Detect which cell encompasses the target text, then output its [x, y] center coordinate. 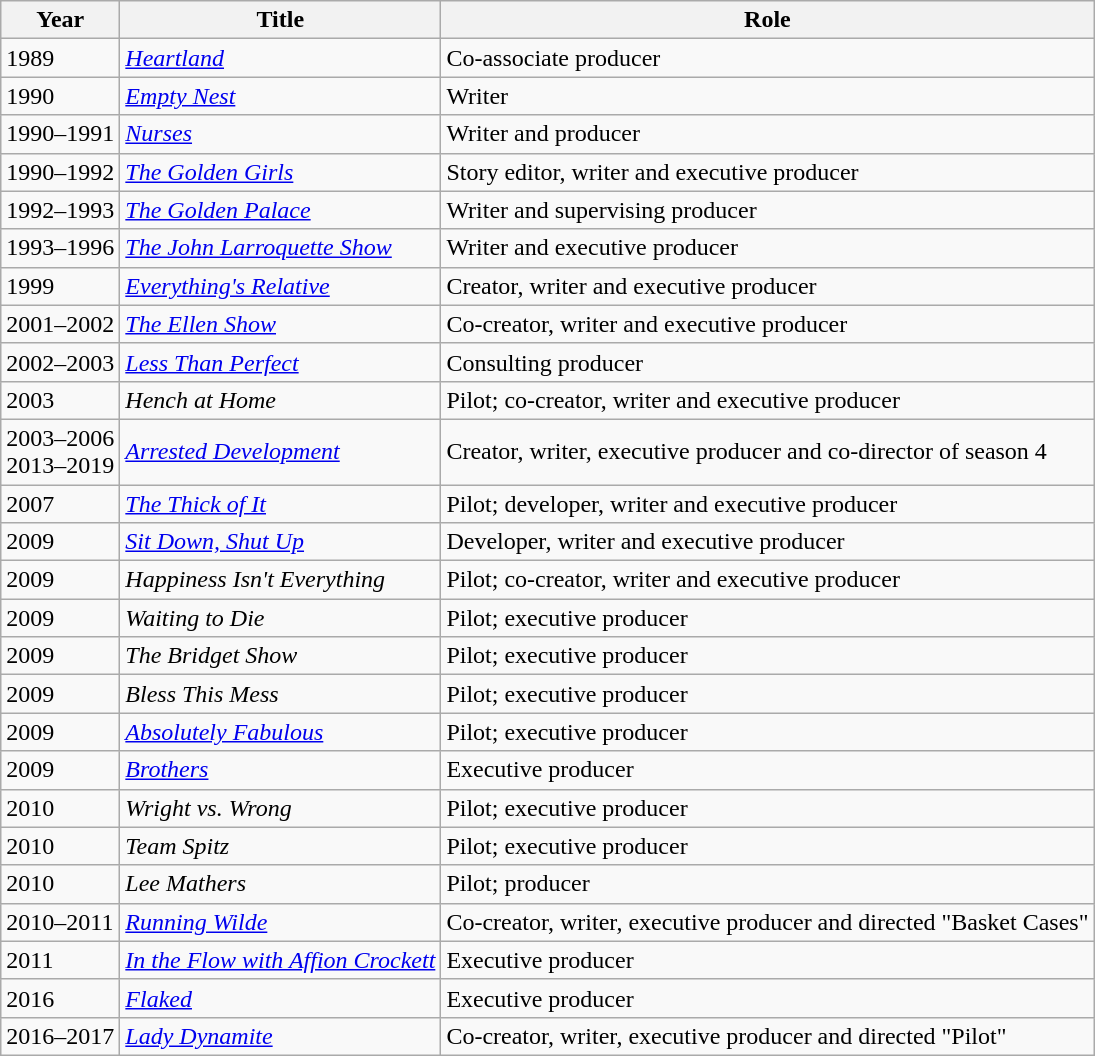
1990–1992 [60, 172]
2003 [60, 400]
Co-creator, writer, executive producer and directed "Basket Cases" [768, 922]
2011 [60, 960]
1999 [60, 286]
2007 [60, 503]
The Golden Palace [280, 210]
Co-creator, writer, executive producer and directed "Pilot" [768, 1036]
2016–2017 [60, 1036]
1992–1993 [60, 210]
1989 [60, 58]
Hench at Home [280, 400]
The Ellen Show [280, 324]
Creator, writer, executive producer and co-director of season 4 [768, 452]
Co-associate producer [768, 58]
Running Wilde [280, 922]
Team Spitz [280, 846]
2002–2003 [60, 362]
The Thick of It [280, 503]
Co-creator, writer and executive producer [768, 324]
Role [768, 20]
Everything's Relative [280, 286]
1990 [60, 96]
Wright vs. Wrong [280, 808]
Happiness Isn't Everything [280, 580]
The Golden Girls [280, 172]
Lee Mathers [280, 884]
Waiting to Die [280, 618]
Heartland [280, 58]
In the Flow with Affion Crockett [280, 960]
Writer [768, 96]
The Bridget Show [280, 656]
Nurses [280, 134]
Writer and producer [768, 134]
Arrested Development [280, 452]
Pilot; producer [768, 884]
Story editor, writer and executive producer [768, 172]
Creator, writer and executive producer [768, 286]
Sit Down, Shut Up [280, 542]
The John Larroquette Show [280, 248]
Writer and supervising producer [768, 210]
Absolutely Fabulous [280, 732]
2001–2002 [60, 324]
Pilot; developer, writer and executive producer [768, 503]
Writer and executive producer [768, 248]
Empty Nest [280, 96]
Year [60, 20]
Consulting producer [768, 362]
Brothers [280, 770]
Less Than Perfect [280, 362]
Title [280, 20]
2016 [60, 998]
Bless This Mess [280, 694]
Developer, writer and executive producer [768, 542]
Lady Dynamite [280, 1036]
1993–1996 [60, 248]
2010–2011 [60, 922]
2003–20062013–2019 [60, 452]
1990–1991 [60, 134]
Flaked [280, 998]
